Locate the cell with the specified text and output its [X, Y] center coordinate. 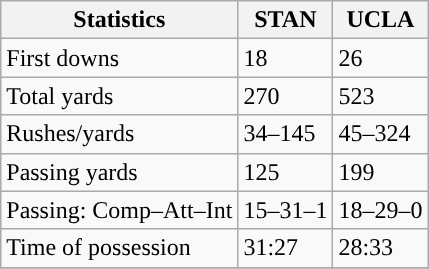
28:33 [380, 248]
15–31–1 [286, 210]
Rushes/yards [120, 134]
270 [286, 96]
523 [380, 96]
31:27 [286, 248]
Time of possession [120, 248]
STAN [286, 20]
Statistics [120, 20]
34–145 [286, 134]
18 [286, 58]
26 [380, 58]
125 [286, 172]
199 [380, 172]
18–29–0 [380, 210]
Passing: Comp–Att–Int [120, 210]
45–324 [380, 134]
Passing yards [120, 172]
First downs [120, 58]
UCLA [380, 20]
Total yards [120, 96]
